For the text-containing cell, return its midpoint in (x, y) coordinate format. 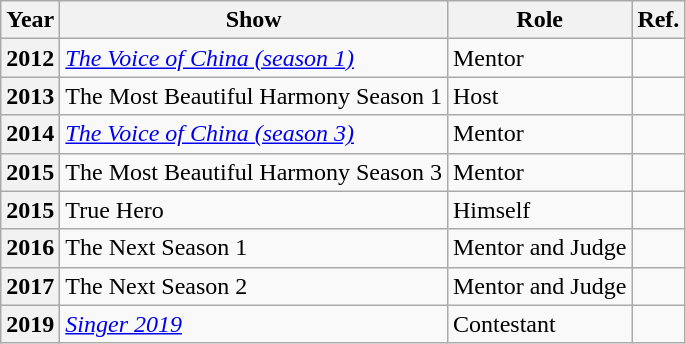
The Next Season 2 (254, 286)
2012 (30, 58)
The Next Season 1 (254, 248)
Singer 2019 (254, 324)
The Voice of China (season 3) (254, 134)
2017 (30, 286)
2019 (30, 324)
Host (539, 96)
The Voice of China (season 1) (254, 58)
The Most Beautiful Harmony Season 1 (254, 96)
Role (539, 20)
2013 (30, 96)
True Hero (254, 210)
Contestant (539, 324)
Year (30, 20)
Ref. (658, 20)
Himself (539, 210)
2014 (30, 134)
2016 (30, 248)
Show (254, 20)
The Most Beautiful Harmony Season 3 (254, 172)
